Scan for the cell matching the given text and deliver its (X, Y) coordinate at center. 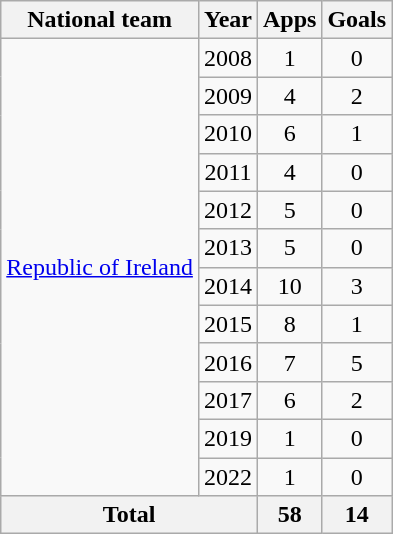
2010 (228, 134)
Total (130, 515)
7 (289, 362)
National team (100, 20)
10 (289, 286)
2017 (228, 400)
Goals (357, 20)
Apps (289, 20)
2013 (228, 248)
2011 (228, 172)
14 (357, 515)
Republic of Ireland (100, 268)
Year (228, 20)
2015 (228, 324)
3 (357, 286)
2008 (228, 58)
2012 (228, 210)
2022 (228, 477)
58 (289, 515)
2014 (228, 286)
2019 (228, 438)
8 (289, 324)
2016 (228, 362)
2009 (228, 96)
